Output the [x, y] coordinate of the center of the cell containing the given text.  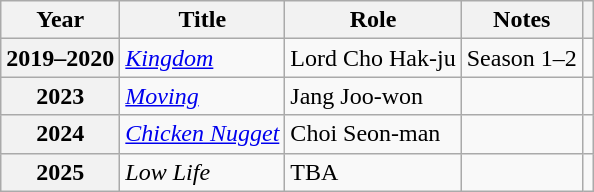
Choi Seon-man [373, 134]
Year [60, 20]
2019–2020 [60, 58]
Season 1–2 [522, 58]
Jang Joo-won [373, 96]
2025 [60, 172]
Low Life [202, 172]
2024 [60, 134]
TBA [373, 172]
Chicken Nugget [202, 134]
Kingdom [202, 58]
Moving [202, 96]
Role [373, 20]
Notes [522, 20]
Lord Cho Hak-ju [373, 58]
2023 [60, 96]
Title [202, 20]
